From the cell containing the given text, extract its center point as (X, Y) coordinate. 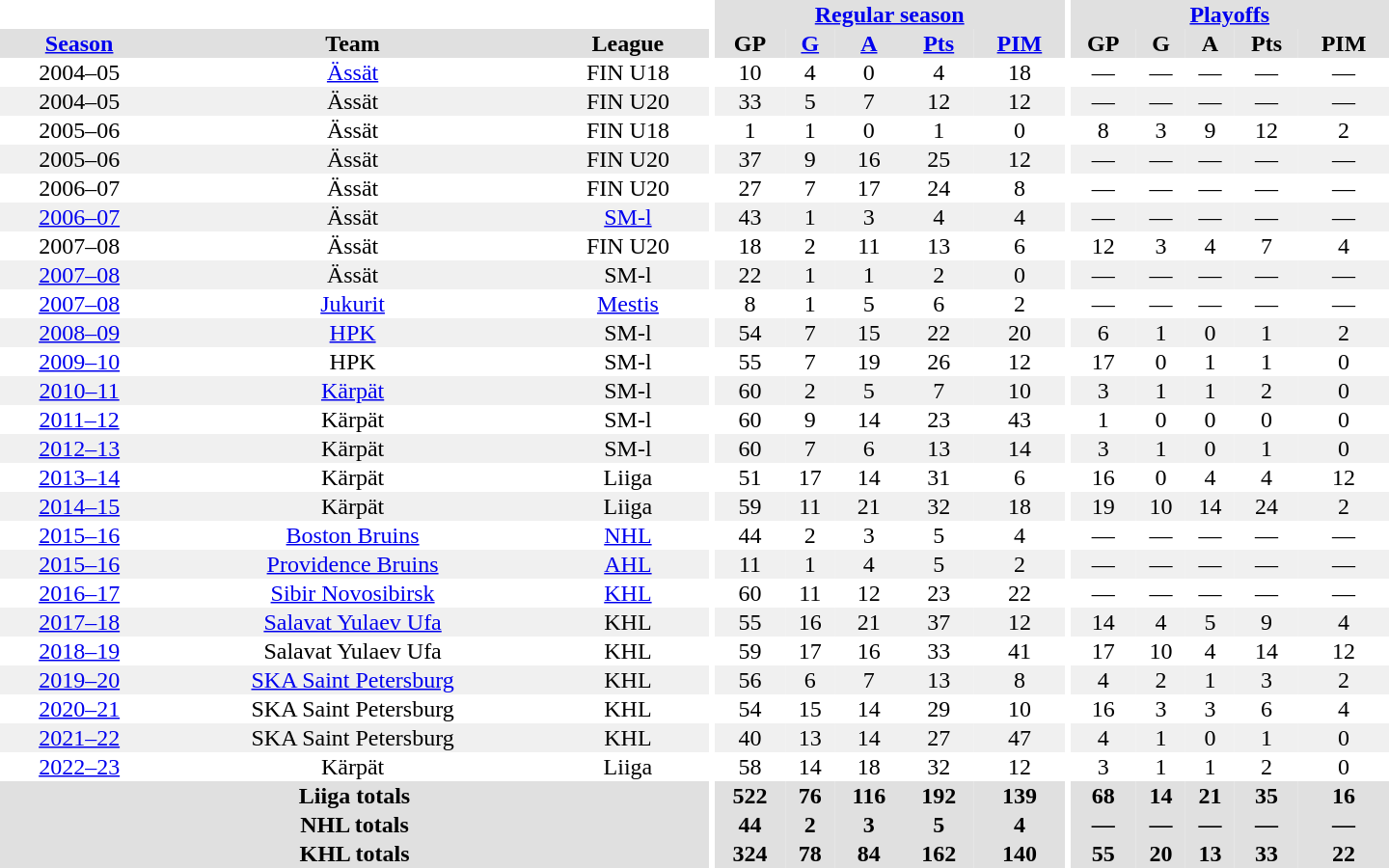
2010–11 (79, 391)
324 (750, 854)
Mestis (628, 304)
Boston Bruins (353, 535)
2017–18 (79, 622)
140 (1020, 854)
2009–10 (79, 362)
Liiga totals (355, 796)
Season (79, 43)
84 (868, 854)
Playoffs (1229, 14)
2022–23 (79, 767)
26 (939, 362)
522 (750, 796)
2012–13 (79, 448)
NHL totals (355, 825)
162 (939, 854)
40 (750, 738)
Jukurit (353, 304)
2019–20 (79, 680)
76 (810, 796)
2011–12 (79, 420)
AHL (628, 564)
78 (810, 854)
192 (939, 796)
2020–21 (79, 709)
51 (750, 477)
Sibir Novosibirsk (353, 593)
Regular season (889, 14)
Providence Bruins (353, 564)
139 (1020, 796)
68 (1103, 796)
League (628, 43)
2021–22 (79, 738)
2013–14 (79, 477)
2016–17 (79, 593)
58 (750, 767)
Team (353, 43)
2008–09 (79, 333)
2018–19 (79, 651)
35 (1266, 796)
56 (750, 680)
116 (868, 796)
31 (939, 477)
2014–15 (79, 506)
41 (1020, 651)
25 (939, 159)
29 (939, 709)
KHL totals (355, 854)
NHL (628, 535)
47 (1020, 738)
